Return the [X, Y] coordinate for the center point of the cell that contains the specified text.  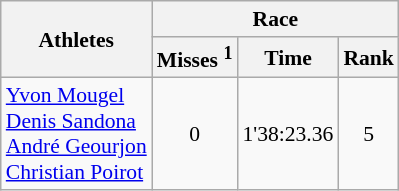
Athletes [76, 40]
Time [288, 58]
Misses 1 [195, 58]
Rank [368, 58]
0 [195, 134]
Yvon MougelDenis SandonaAndré GeourjonChristian Poirot [76, 134]
1'38:23.36 [288, 134]
5 [368, 134]
Race [276, 19]
